Locate the cell with the specified text and output its [X, Y] center coordinate. 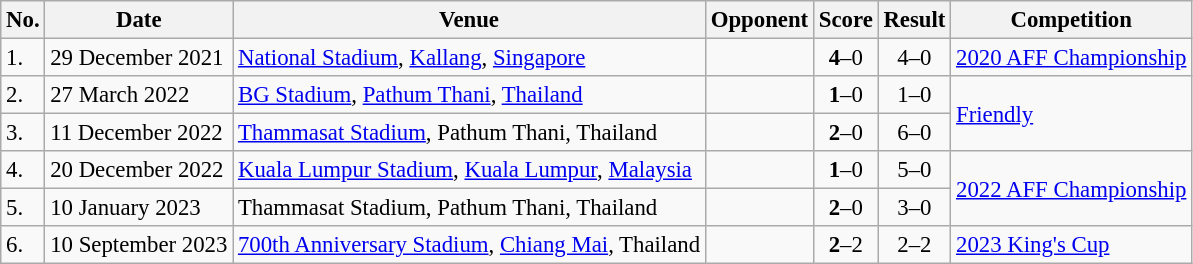
2023 King's Cup [1072, 245]
Result [914, 20]
Score [846, 20]
6–0 [914, 133]
Kuala Lumpur Stadium, Kuala Lumpur, Malaysia [470, 170]
4. [23, 170]
6. [23, 245]
29 December 2021 [139, 58]
2020 AFF Championship [1072, 58]
10 January 2023 [139, 208]
BG Stadium, Pathum Thani, Thailand [470, 95]
Competition [1072, 20]
27 March 2022 [139, 95]
5. [23, 208]
3–0 [914, 208]
Opponent [759, 20]
3. [23, 133]
10 September 2023 [139, 245]
11 December 2022 [139, 133]
20 December 2022 [139, 170]
National Stadium, Kallang, Singapore [470, 58]
5–0 [914, 170]
Date [139, 20]
2022 AFF Championship [1072, 188]
700th Anniversary Stadium, Chiang Mai, Thailand [470, 245]
Friendly [1072, 114]
No. [23, 20]
Venue [470, 20]
2. [23, 95]
1. [23, 58]
